Output the (x, y) coordinate of the center of the cell containing the given text.  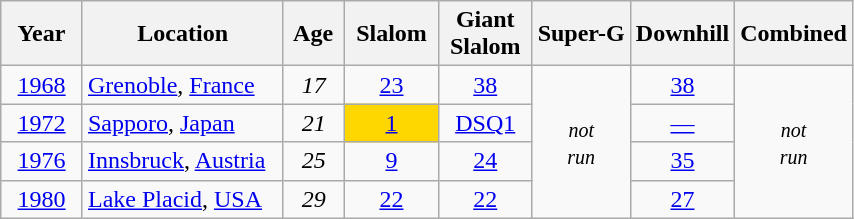
Sapporo, Japan (182, 123)
24 (485, 161)
Age (314, 34)
25 (314, 161)
1980 (42, 199)
Downhill (682, 34)
17 (314, 85)
Year (42, 34)
1968 (42, 85)
Giant Slalom (485, 34)
9 (392, 161)
27 (682, 199)
Super-G (581, 34)
1 (392, 123)
23 (392, 85)
Lake Placid, USA (182, 199)
1976 (42, 161)
— (682, 123)
1972 (42, 123)
21 (314, 123)
DSQ1 (485, 123)
Combined (794, 34)
29 (314, 199)
Location (182, 34)
Innsbruck, Austria (182, 161)
Slalom (392, 34)
35 (682, 161)
Grenoble, France (182, 85)
